For the text-containing cell, return its midpoint in [x, y] coordinate format. 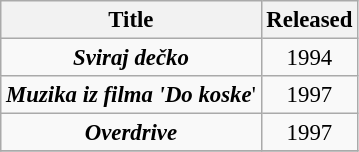
1994 [310, 58]
Sviraj dečko [131, 58]
Released [310, 20]
Muzika iz filma 'Do koske' [131, 95]
Overdrive [131, 133]
Title [131, 20]
